Pinpoint the cell where the given text exists, returning its [X, Y] midpoint coordinate. 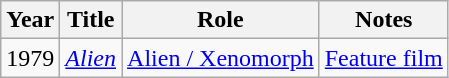
Alien [91, 58]
1979 [30, 58]
Year [30, 20]
Role [221, 20]
Feature film [384, 58]
Alien / Xenomorph [221, 58]
Title [91, 20]
Notes [384, 20]
